Determine the [X, Y] coordinate at the center of the cell enclosing the given text.  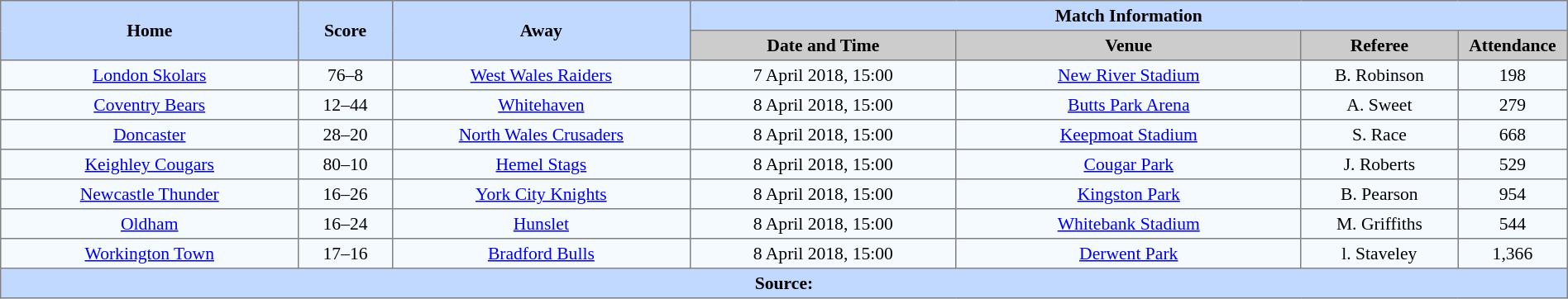
Score [346, 31]
Whitehaven [541, 105]
Oldham [150, 224]
Kingston Park [1128, 194]
17–16 [346, 254]
1,366 [1513, 254]
A. Sweet [1379, 105]
M. Griffiths [1379, 224]
Attendance [1513, 45]
Cougar Park [1128, 164]
16–24 [346, 224]
S. Race [1379, 135]
Keepmoat Stadium [1128, 135]
l. Staveley [1379, 254]
Coventry Bears [150, 105]
279 [1513, 105]
Keighley Cougars [150, 164]
Bradford Bulls [541, 254]
J. Roberts [1379, 164]
529 [1513, 164]
Newcastle Thunder [150, 194]
76–8 [346, 75]
Home [150, 31]
Referee [1379, 45]
Hemel Stags [541, 164]
28–20 [346, 135]
Date and Time [823, 45]
Match Information [1128, 16]
16–26 [346, 194]
London Skolars [150, 75]
Venue [1128, 45]
Whitebank Stadium [1128, 224]
Derwent Park [1128, 254]
954 [1513, 194]
Workington Town [150, 254]
Source: [784, 283]
12–44 [346, 105]
Away [541, 31]
West Wales Raiders [541, 75]
New River Stadium [1128, 75]
York City Knights [541, 194]
668 [1513, 135]
80–10 [346, 164]
Butts Park Arena [1128, 105]
198 [1513, 75]
Doncaster [150, 135]
North Wales Crusaders [541, 135]
7 April 2018, 15:00 [823, 75]
B. Pearson [1379, 194]
B. Robinson [1379, 75]
Hunslet [541, 224]
544 [1513, 224]
